Find where the given text appears and provide that cell's center as (x, y) coordinate. 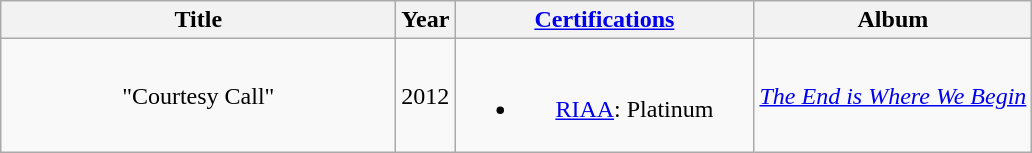
Title (198, 20)
Certifications (604, 20)
"Courtesy Call" (198, 96)
2012 (426, 96)
The End is Where We Begin (893, 96)
Album (893, 20)
RIAA: Platinum (604, 96)
Year (426, 20)
